Locate the cell with the specified text and output its [x, y] center coordinate. 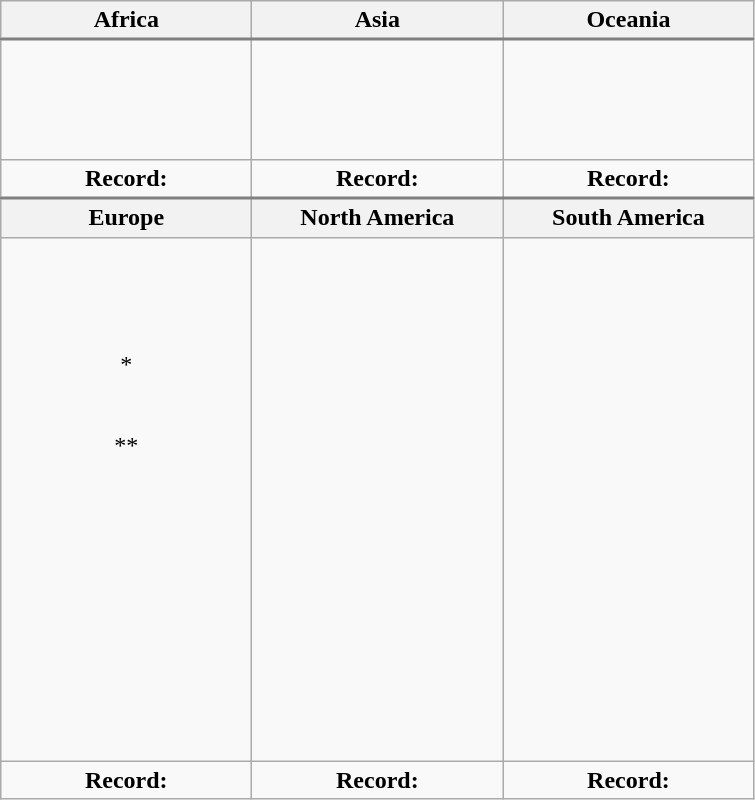
Asia [378, 20]
South America [628, 218]
Africa [126, 20]
Oceania [628, 20]
Europe [126, 218]
North America [378, 218]
*** [126, 499]
